Extract the (x, y) coordinate from the center of the cell holding the provided text.  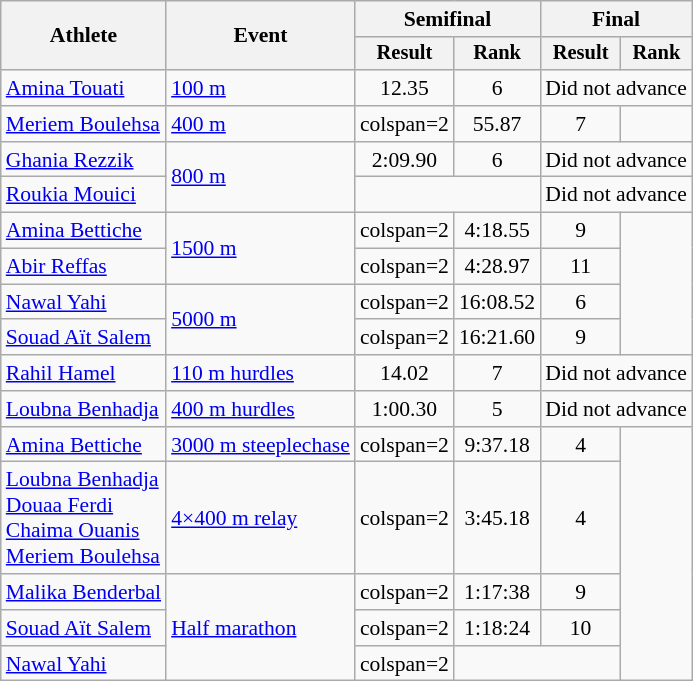
55.87 (497, 124)
800 m (260, 178)
Roukia Mouici (84, 195)
4×400 m relay (260, 518)
5000 m (260, 320)
16:21.60 (497, 338)
Amina Touati (84, 88)
5 (497, 409)
Semifinal (448, 19)
11 (580, 267)
1:18:24 (497, 628)
12.35 (404, 88)
1:17:38 (497, 592)
14.02 (404, 373)
2:09.90 (404, 160)
Event (260, 36)
Half marathon (260, 628)
1:00.30 (404, 409)
Rahil Hamel (84, 373)
3000 m steeplechase (260, 445)
16:08.52 (497, 302)
100 m (260, 88)
Loubna Benhadja (84, 409)
4:18.55 (497, 231)
4:28.97 (497, 267)
3:45.18 (497, 518)
400 m hurdles (260, 409)
Meriem Boulehsa (84, 124)
Athlete (84, 36)
Nawal Yahi (84, 302)
Loubna BenhadjaDouaa FerdiChaima OuanisMeriem Boulehsa (84, 518)
1500 m (260, 248)
110 m hurdles (260, 373)
Malika Benderbal (84, 592)
Final (616, 19)
9:37.18 (497, 445)
400 m (260, 124)
Abir Reffas (84, 267)
Ghania Rezzik (84, 160)
10 (580, 628)
